From the cell containing the given text, extract its center point as [x, y] coordinate. 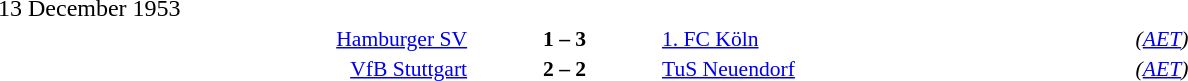
1. FC Köln [896, 38]
1 – 3 [564, 38]
